Find where the given text appears and provide that cell's center as (X, Y) coordinate. 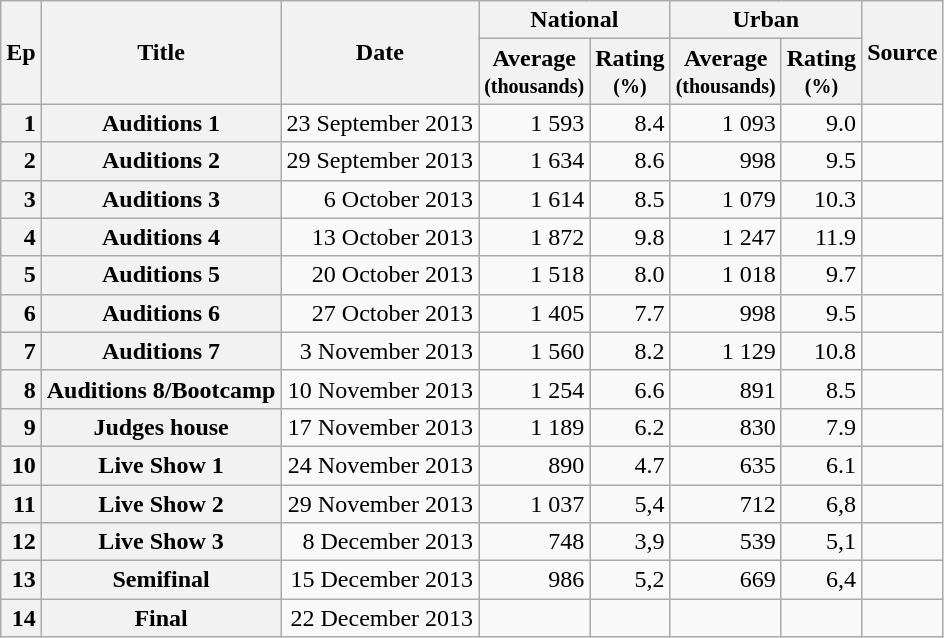
6 (21, 313)
20 October 2013 (380, 275)
1 129 (726, 351)
986 (534, 580)
Auditions 3 (161, 199)
1 079 (726, 199)
5,2 (630, 580)
9.0 (821, 123)
National (574, 20)
2 (21, 161)
Auditions 1 (161, 123)
Source (902, 52)
11 (21, 503)
Title (161, 52)
10.8 (821, 351)
Date (380, 52)
1 037 (534, 503)
Auditions 4 (161, 237)
29 November 2013 (380, 503)
9.7 (821, 275)
1 405 (534, 313)
9 (21, 427)
1 254 (534, 389)
29 September 2013 (380, 161)
1 093 (726, 123)
6.2 (630, 427)
22 December 2013 (380, 618)
8.0 (630, 275)
5,1 (821, 542)
1 634 (534, 161)
712 (726, 503)
7.7 (630, 313)
10 (21, 465)
Auditions 5 (161, 275)
Final (161, 618)
23 September 2013 (380, 123)
13 (21, 580)
11.9 (821, 237)
8 December 2013 (380, 542)
5 (21, 275)
13 October 2013 (380, 237)
3 November 2013 (380, 351)
539 (726, 542)
10 November 2013 (380, 389)
7.9 (821, 427)
6.1 (821, 465)
Judges house (161, 427)
6 October 2013 (380, 199)
1 872 (534, 237)
891 (726, 389)
1 518 (534, 275)
Ep (21, 52)
Auditions 7 (161, 351)
27 October 2013 (380, 313)
Live Show 1 (161, 465)
748 (534, 542)
8.2 (630, 351)
1 247 (726, 237)
1 018 (726, 275)
1 189 (534, 427)
Auditions 2 (161, 161)
3 (21, 199)
Urban (766, 20)
17 November 2013 (380, 427)
14 (21, 618)
8 (21, 389)
Live Show 3 (161, 542)
6,8 (821, 503)
3,9 (630, 542)
4.7 (630, 465)
12 (21, 542)
890 (534, 465)
8.6 (630, 161)
15 December 2013 (380, 580)
1 (21, 123)
1 560 (534, 351)
669 (726, 580)
6.6 (630, 389)
Auditions 8/Bootcamp (161, 389)
6,4 (821, 580)
24 November 2013 (380, 465)
635 (726, 465)
1 593 (534, 123)
7 (21, 351)
8.4 (630, 123)
10.3 (821, 199)
9.8 (630, 237)
Semifinal (161, 580)
5,4 (630, 503)
Live Show 2 (161, 503)
4 (21, 237)
830 (726, 427)
Auditions 6 (161, 313)
1 614 (534, 199)
